Find where the given text appears and provide that cell's center as (X, Y) coordinate. 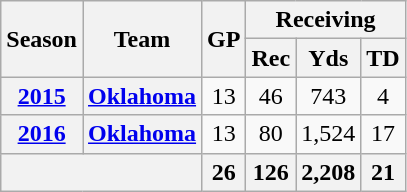
Rec (271, 58)
Yds (328, 58)
743 (328, 96)
2,208 (328, 172)
2015 (42, 96)
4 (383, 96)
2016 (42, 134)
GP (224, 39)
Receiving (326, 20)
80 (271, 134)
Team (142, 39)
Season (42, 39)
1,524 (328, 134)
46 (271, 96)
126 (271, 172)
21 (383, 172)
17 (383, 134)
TD (383, 58)
26 (224, 172)
